Return the [x, y] coordinate for the center point of the cell that contains the specified text.  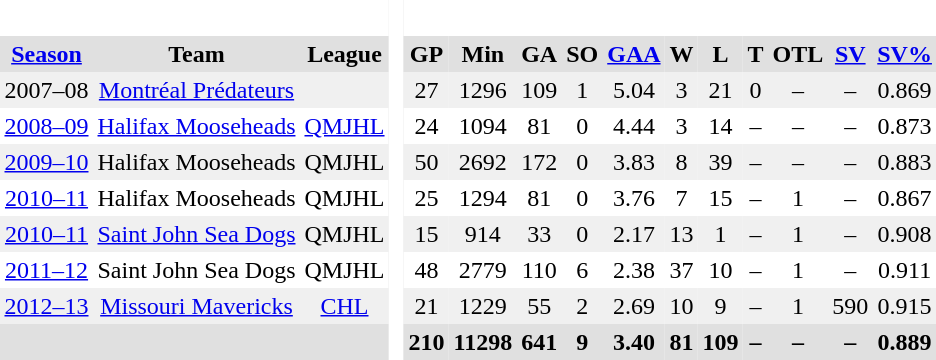
27 [426, 90]
SV [850, 54]
Season [46, 54]
5.04 [634, 90]
1294 [483, 198]
3.83 [634, 162]
2008–09 [46, 126]
39 [720, 162]
1229 [483, 306]
110 [540, 270]
2009–10 [46, 162]
25 [426, 198]
8 [682, 162]
GAA [634, 54]
37 [682, 270]
11298 [483, 342]
590 [850, 306]
7 [682, 198]
2.38 [634, 270]
Team [196, 54]
172 [540, 162]
3.76 [634, 198]
14 [720, 126]
50 [426, 162]
Montréal Prédateurs [196, 90]
1094 [483, 126]
W [682, 54]
3.40 [634, 342]
2012–13 [46, 306]
GA [540, 54]
T [756, 54]
2 [582, 306]
2779 [483, 270]
CHL [344, 306]
2692 [483, 162]
GP [426, 54]
48 [426, 270]
55 [540, 306]
Missouri Mavericks [196, 306]
Min [483, 54]
24 [426, 126]
210 [426, 342]
4.44 [634, 126]
L [720, 54]
914 [483, 234]
1296 [483, 90]
2.17 [634, 234]
2007–08 [46, 90]
2.69 [634, 306]
SO [582, 54]
13 [682, 234]
6 [582, 270]
League [344, 54]
2011–12 [46, 270]
OTL [798, 54]
33 [540, 234]
641 [540, 342]
